Scan for the cell matching the given text and deliver its (x, y) coordinate at center. 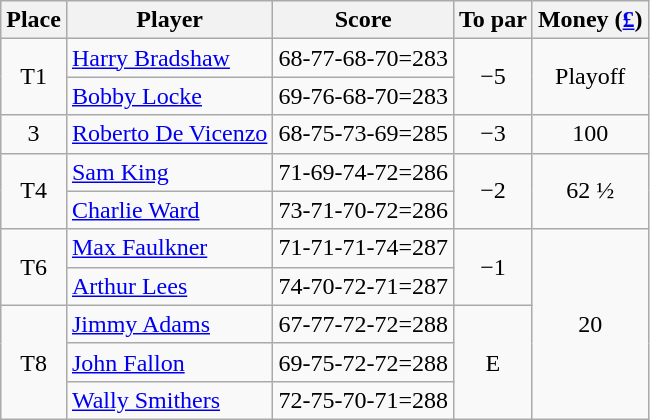
3 (34, 134)
71-69-74-72=286 (364, 172)
T1 (34, 77)
72-75-70-71=288 (364, 400)
T4 (34, 191)
73-71-70-72=286 (364, 210)
Arthur Lees (169, 286)
Sam King (169, 172)
John Fallon (169, 362)
−3 (492, 134)
T8 (34, 362)
74-70-72-71=287 (364, 286)
69-76-68-70=283 (364, 96)
62 ½ (590, 191)
69-75-72-72=288 (364, 362)
Harry Bradshaw (169, 58)
Roberto De Vicenzo (169, 134)
20 (590, 324)
Playoff (590, 77)
−2 (492, 191)
100 (590, 134)
T6 (34, 267)
−5 (492, 77)
Wally Smithers (169, 400)
Place (34, 20)
68-77-68-70=283 (364, 58)
Score (364, 20)
Money (£) (590, 20)
Player (169, 20)
71-71-71-74=287 (364, 248)
E (492, 362)
−1 (492, 267)
Bobby Locke (169, 96)
Max Faulkner (169, 248)
Charlie Ward (169, 210)
67-77-72-72=288 (364, 324)
68-75-73-69=285 (364, 134)
To par (492, 20)
Jimmy Adams (169, 324)
